Detect which cell encompasses the target text, then output its [x, y] center coordinate. 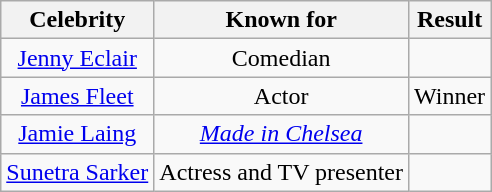
Known for [282, 20]
Actor [282, 96]
Comedian [282, 58]
Made in Chelsea [282, 134]
Sunetra Sarker [78, 172]
Celebrity [78, 20]
Actress and TV presenter [282, 172]
James Fleet [78, 96]
Winner [450, 96]
Jenny Eclair [78, 58]
Jamie Laing [78, 134]
Result [450, 20]
